Return the [x, y] coordinate for the center point of the cell that contains the specified text.  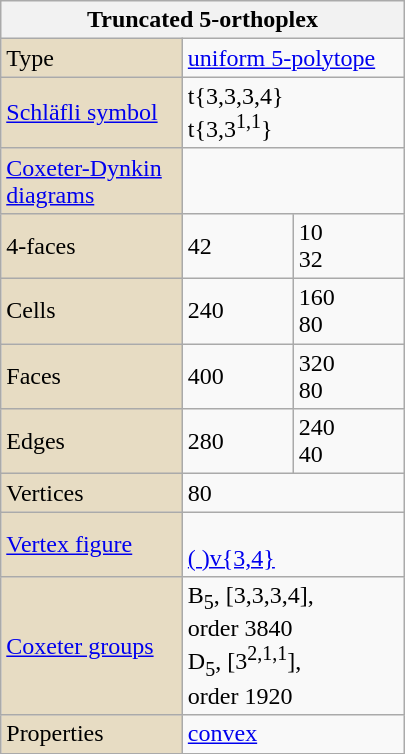
160 80 [348, 312]
320 80 [348, 376]
uniform 5-polytope [293, 58]
4-faces [92, 246]
Schläfli symbol [92, 113]
280 [238, 442]
Edges [92, 442]
Coxeter-Dynkin diagrams [92, 180]
Properties [92, 734]
42 [238, 246]
t{3,3,3,4}t{3,31,1} [293, 113]
Vertices [92, 493]
80 [293, 493]
Type [92, 58]
convex [293, 734]
400 [238, 376]
Vertex figure [92, 544]
Faces [92, 376]
Truncated 5-orthoplex [203, 20]
B5, [3,3,3,4], order 3840D5, [32,1,1], order 1920 [293, 646]
Cells [92, 312]
240 40 [348, 442]
Coxeter groups [92, 646]
240 [238, 312]
( )v{3,4} [293, 544]
10 32 [348, 246]
